Detect which cell encompasses the target text, then output its [X, Y] center coordinate. 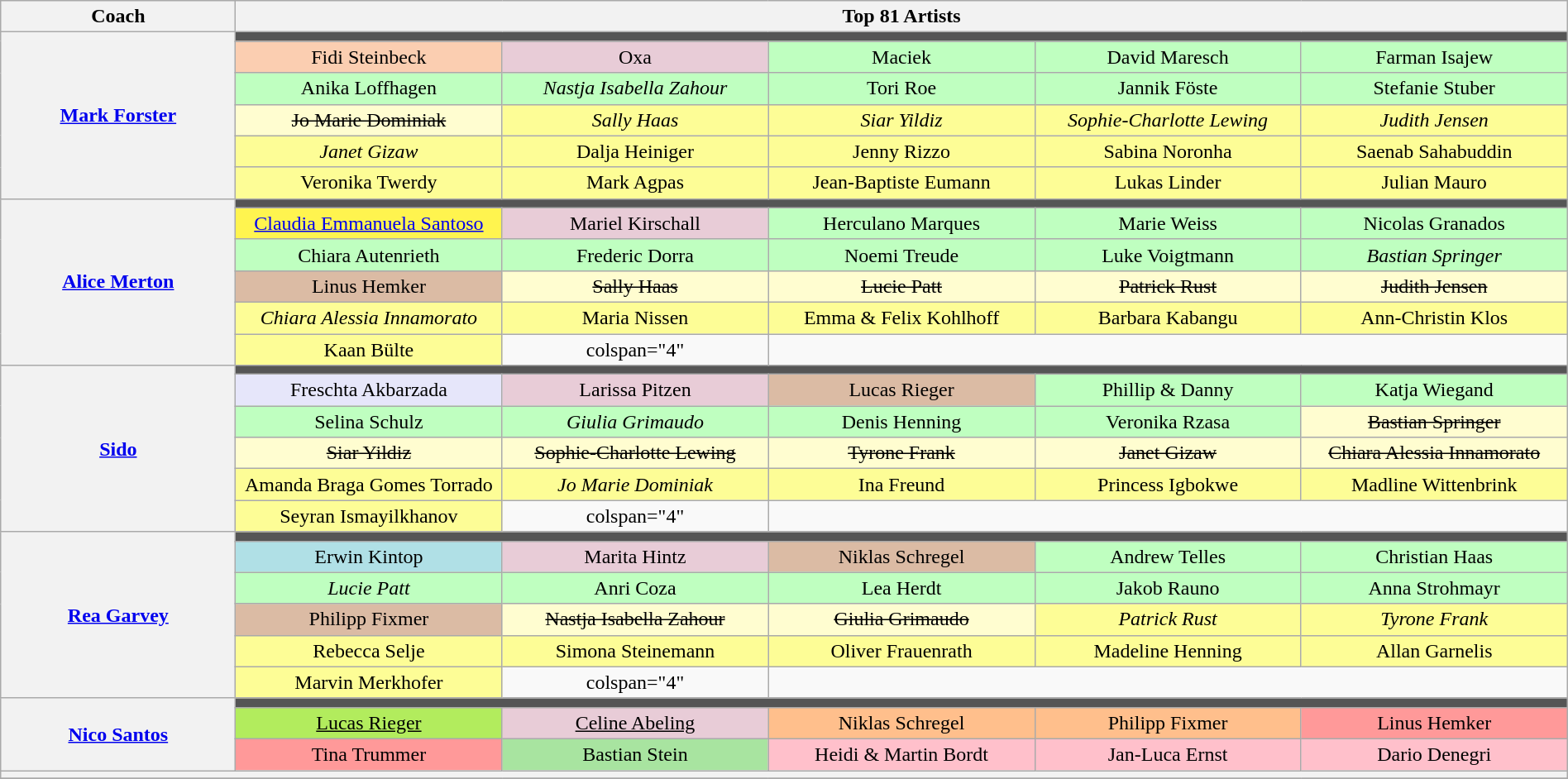
Mark Agpas [635, 183]
Ann-Christin Klos [1434, 318]
Top 81 Artists [901, 17]
Selina Schulz [369, 422]
Allan Garnelis [1434, 651]
Marvin Merkhofer [369, 682]
Kaan Bülte [369, 350]
Claudia Emmanuela Santoso [369, 223]
Oxa [635, 57]
Anri Coza [635, 588]
Stefanie Stuber [1434, 88]
Chiara Autenrieth [369, 255]
Jan-Luca Ernst [1168, 754]
Veronika Rzasa [1168, 422]
Anna Strohmayr [1434, 588]
Amanda Braga Gomes Torrado [369, 485]
Anika Loffhagen [369, 88]
Mariel Kirschall [635, 223]
Denis Henning [901, 422]
Oliver Frauenrath [901, 651]
Sabina Noronha [1168, 151]
Herculano Marques [901, 223]
Bastian Stein [635, 754]
Jenny Rizzo [901, 151]
Alice Merton [118, 281]
Lea Herdt [901, 588]
Dalja Heiniger [635, 151]
Christian Haas [1434, 557]
Maria Nissen [635, 318]
Veronika Twerdy [369, 183]
Heidi & Martin Bordt [901, 754]
Frederic Dorra [635, 255]
Julian Mauro [1434, 183]
Marie Weiss [1168, 223]
Nicolas Granados [1434, 223]
Tina Trummer [369, 754]
Emma & Felix Kohlhoff [901, 318]
Rebecca Selje [369, 651]
Celine Abeling [635, 723]
Princess Igbokwe [1168, 485]
Mark Forster [118, 116]
Saenab Sahabuddin [1434, 151]
Tori Roe [901, 88]
Noemi Treude [901, 255]
Freschta Akbarzada [369, 390]
Erwin Kintop [369, 557]
Seyran Ismayilkhanov [369, 516]
Marita Hintz [635, 557]
Rea Garvey [118, 615]
Jakob Rauno [1168, 588]
David Maresch [1168, 57]
Madeline Henning [1168, 651]
Dario Denegri [1434, 754]
Katja Wiegand [1434, 390]
Andrew Telles [1168, 557]
Ina Freund [901, 485]
Nico Santos [118, 734]
Coach [118, 17]
Maciek [901, 57]
Farman Isajew [1434, 57]
Sido [118, 448]
Larissa Pitzen [635, 390]
Madline Wittenbrink [1434, 485]
Lukas Linder [1168, 183]
Fidi Steinbeck [369, 57]
Luke Voigtmann [1168, 255]
Phillip & Danny [1168, 390]
Simona Steinemann [635, 651]
Jannik Föste [1168, 88]
Jean-Baptiste Eumann [901, 183]
Barbara Kabangu [1168, 318]
